Return [X, Y] of the center of cell containing provided text 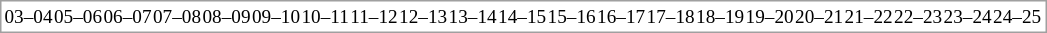
06–07 [128, 17]
23–24 [968, 17]
17–18 [671, 17]
07–08 [177, 17]
05–06 [78, 17]
03–04 [28, 17]
09–10 [276, 17]
12–13 [423, 17]
13–14 [473, 17]
22–23 [918, 17]
10–11 [326, 17]
11–12 [374, 17]
15–16 [572, 17]
16–17 [621, 17]
19–20 [770, 17]
18–19 [720, 17]
21–22 [869, 17]
20–21 [819, 17]
08–09 [226, 17]
24–25 [1017, 17]
14–15 [522, 17]
